Extract the [X, Y] coordinate from the center of the cell holding the provided text.  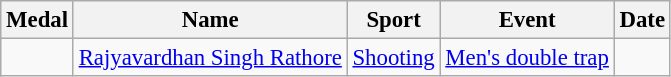
Sport [394, 20]
Name [210, 20]
Medal [38, 20]
Rajyavardhan Singh Rathore [210, 58]
Men's double trap [527, 58]
Date [642, 20]
Event [527, 20]
Shooting [394, 58]
